From the cell containing the given text, extract its center point as [x, y] coordinate. 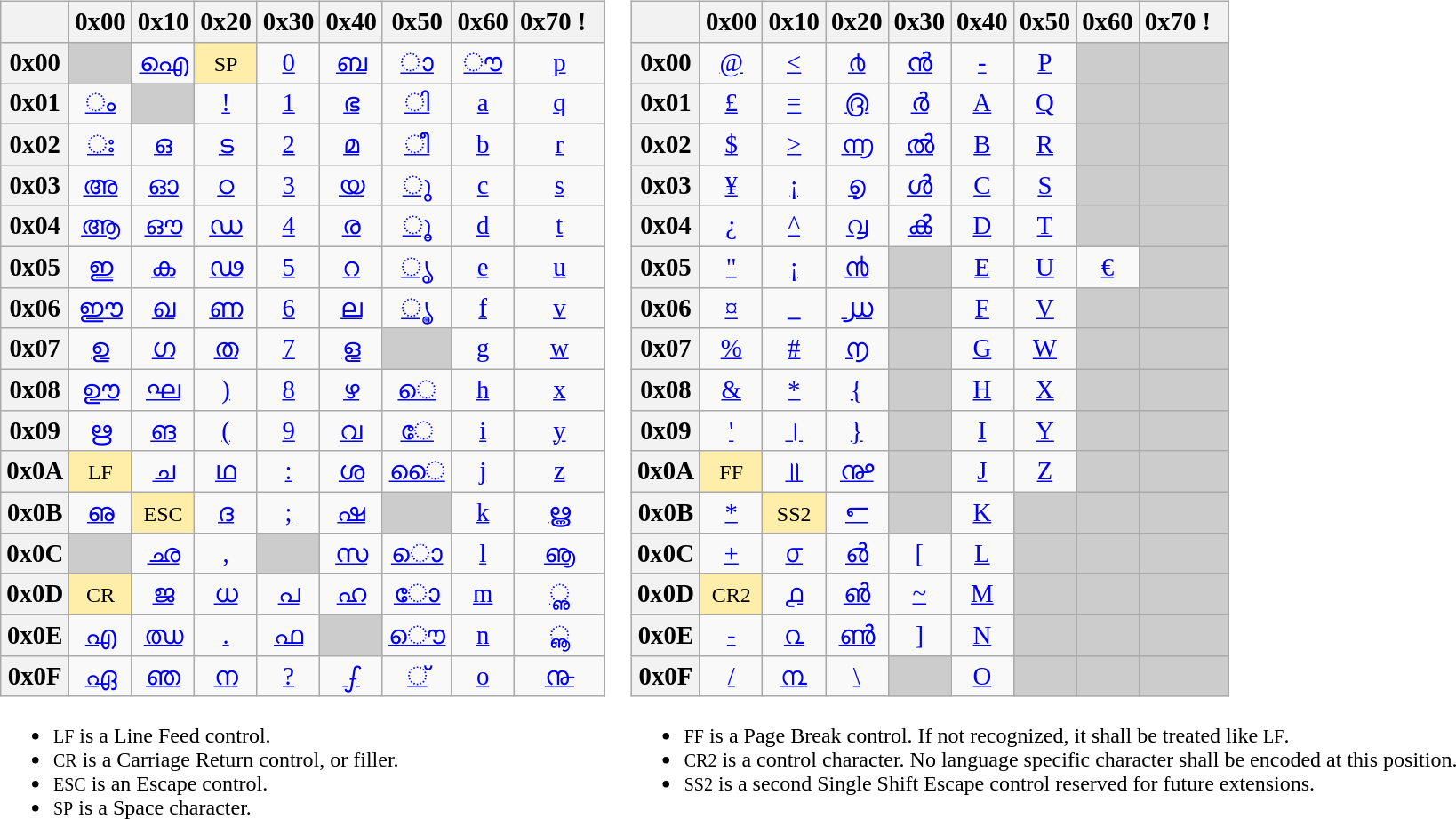
ദ [226, 512]
ന [226, 676]
ആ [101, 226]
S [1045, 185]
, [226, 553]
ല [352, 308]
B [983, 144]
എ [101, 635]
J [983, 471]
" [731, 267]
൹ [559, 676]
൳ [857, 512]
? [288, 676]
Z [1045, 471]
ഗ [164, 349]
൱ [857, 349]
G [983, 349]
7 [288, 349]
P [1045, 63]
ഓ [164, 185]
ങ [164, 430]
6 [288, 308]
t [559, 226]
൴ [857, 553]
ഷ [352, 512]
; [288, 512]
ബ [352, 63]
ഡ [226, 226]
b [484, 144]
ണ [226, 308]
ൽ [919, 144]
। [795, 430]
z [559, 471]
ഇ [101, 267]
¥ [731, 185]
൰ [857, 308]
ൠ [559, 512]
ാ [416, 63]
ൃ [416, 267]
N [983, 635]
_ [795, 308]
൮ [857, 226]
F [983, 308]
D [983, 226]
% [731, 349]
െ [416, 389]
ർ [919, 104]
) [226, 389]
u [559, 267]
ഃ [101, 144]
[ [919, 553]
ോ [416, 594]
ൌ [416, 635]
y [559, 430]
r [559, 144]
ൊ [416, 553]
ര [352, 226]
ധ [226, 594]
ൡ [559, 553]
c [484, 185]
SS2 [795, 512]
SP [226, 63]
അ [101, 185]
ൈ [416, 471]
k [484, 512]
w [559, 349]
9 [288, 430]
. [226, 635]
& [731, 389]
൨ [795, 635]
M [983, 594]
} [857, 430]
g [484, 349]
॥ [795, 471]
a [484, 104]
m [484, 594]
ഘ [164, 389]
ത [226, 349]
f [484, 308]
d [484, 226]
ESC [164, 512]
T [1045, 226]
K [983, 512]
ച [164, 471]
] [919, 635]
s [559, 185]
¿ [731, 226]
< [795, 63]
= [795, 104]
+ [731, 553]
൩ [795, 676]
ു [416, 185]
് [416, 676]
ം [101, 104]
ഒ [164, 144]
/ [731, 676]
റ [352, 267]
ൗ [484, 63]
൭ [857, 185]
ശ [352, 471]
q [559, 104]
3 [288, 185]
ഴ [352, 389]
V [1045, 308]
ി [416, 104]
ഫ [288, 635]
ീ [416, 144]
ഭ [352, 104]
C [983, 185]
ഖ [164, 308]
^ [795, 226]
ഏ [101, 676]
U [1045, 267]
L [983, 553]
: [288, 471]
൫ [857, 104]
ൂ [416, 226]
ഛ [164, 553]
h [484, 389]
൦ [795, 553]
ക [164, 267]
പ [288, 594]
൵ [857, 594]
CR2 [731, 594]
ഢ [226, 267]
ഐ [164, 63]
l [484, 553]
FF [731, 471]
£ [731, 104]
W [1045, 349]
ഌ [101, 512]
൬ [857, 144]
~ [919, 594]
! [226, 104]
H [983, 389]
സ [352, 553]
0 [288, 63]
' [731, 430]
൲ [857, 471]
ഝ [164, 635]
x [559, 389]
Y [1045, 430]
ഠ [226, 185]
X [1045, 389]
ൢ [559, 594]
ഈ [101, 308]
$ [731, 144]
n [484, 635]
ഋ [101, 430]
യ [352, 185]
E [983, 267]
ജ [164, 594]
1 [288, 104]
5 [288, 267]
€ [1108, 267]
മ [352, 144]
൯ [857, 267]
ട [226, 144]
ഞ [164, 676]
A [983, 104]
ഥ [226, 471]
I [983, 430]
ൄ [416, 308]
{ [857, 389]
േ [416, 430]
ഹ [352, 594]
p [559, 63]
ഊ [101, 389]
> [795, 144]
o [484, 676]
ൺ [857, 635]
ഔ [164, 226]
ൣ [559, 635]
4 [288, 226]
ൾ [919, 185]
വ [352, 430]
e [484, 267]
( [226, 430]
@ [731, 63]
O [983, 676]
CR [101, 594]
i [484, 430]
j [484, 471]
ള [352, 349]
8 [288, 389]
ഉ [101, 349]
Q [1045, 104]
ൿ [919, 226]
v [559, 308]
# [795, 349]
൪ [857, 63]
\ [857, 676]
ൻ [919, 63]
൧ [795, 594]
LF [101, 471]
R [1045, 144]
ഽ [352, 676]
2 [288, 144]
¤ [731, 308]
